Provide the (X, Y) coordinate of the cell's center where the given text is located.  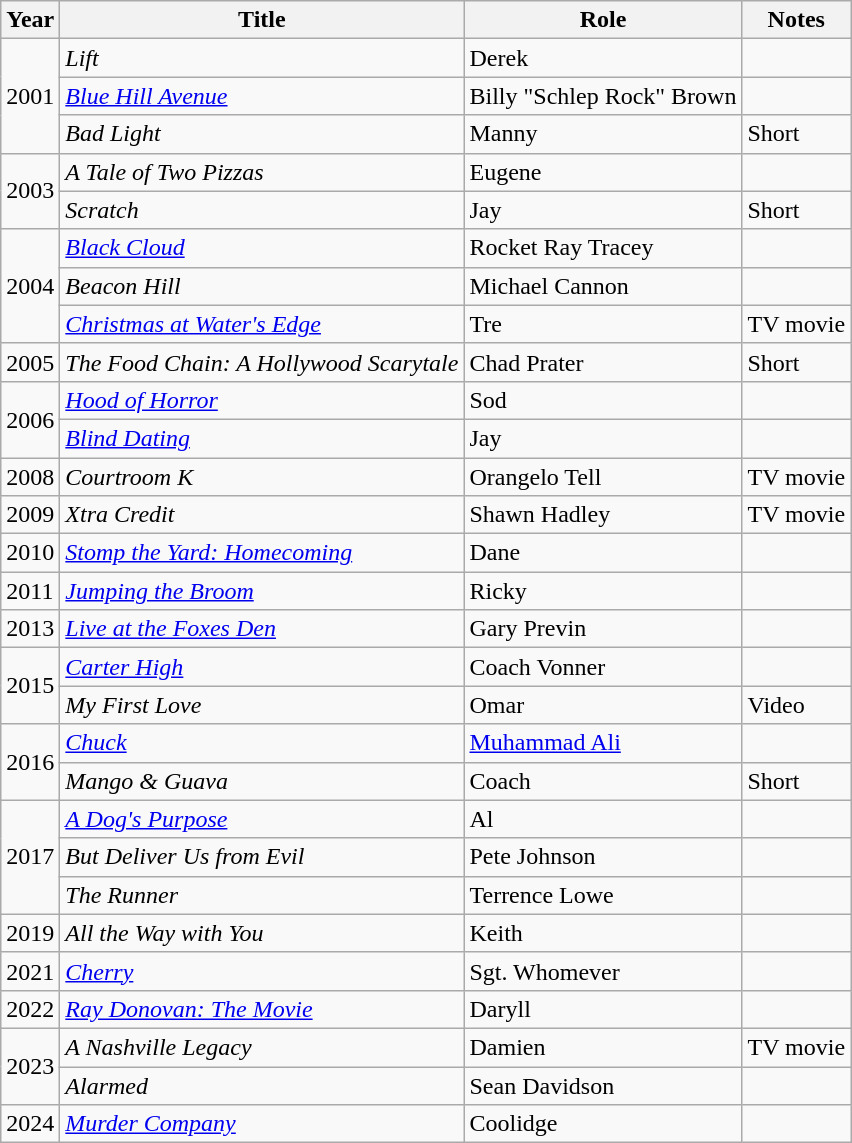
Muhammad Ali (603, 743)
Role (603, 20)
Live at the Foxes Den (262, 629)
Black Cloud (262, 248)
Blue Hill Avenue (262, 96)
Sgt. Whomever (603, 971)
2024 (30, 1124)
2022 (30, 1009)
Lift (262, 58)
2015 (30, 686)
2003 (30, 191)
2023 (30, 1066)
2004 (30, 286)
Bad Light (262, 134)
Coach (603, 781)
Christmas at Water's Edge (262, 324)
Damien (603, 1047)
Manny (603, 134)
Coach Vonner (603, 667)
Jumping the Broom (262, 591)
Dane (603, 553)
Mango & Guava (262, 781)
Billy "Schlep Rock" Brown (603, 96)
Video (796, 705)
My First Love (262, 705)
Beacon Hill (262, 286)
2021 (30, 971)
Sod (603, 400)
Michael Cannon (603, 286)
Shawn Hadley (603, 515)
2011 (30, 591)
The Runner (262, 895)
2008 (30, 477)
Stomp the Yard: Homecoming (262, 553)
Hood of Horror (262, 400)
Chuck (262, 743)
Al (603, 819)
Carter High (262, 667)
But Deliver Us from Evil (262, 857)
Courtroom K (262, 477)
2019 (30, 933)
2010 (30, 553)
Rocket Ray Tracey (603, 248)
Chad Prater (603, 362)
Coolidge (603, 1124)
A Tale of Two Pizzas (262, 172)
2001 (30, 96)
Blind Dating (262, 438)
The Food Chain: A Hollywood Scarytale (262, 362)
A Dog's Purpose (262, 819)
Daryll (603, 1009)
Xtra Credit (262, 515)
Terrence Lowe (603, 895)
Keith (603, 933)
Ray Donovan: The Movie (262, 1009)
2013 (30, 629)
Eugene (603, 172)
Murder Company (262, 1124)
2005 (30, 362)
2017 (30, 857)
Pete Johnson (603, 857)
Derek (603, 58)
Tre (603, 324)
2006 (30, 419)
All the Way with You (262, 933)
A Nashville Legacy (262, 1047)
Notes (796, 20)
2009 (30, 515)
Title (262, 20)
Alarmed (262, 1085)
Cherry (262, 971)
Gary Previn (603, 629)
Omar (603, 705)
Orangelo Tell (603, 477)
Sean Davidson (603, 1085)
Scratch (262, 210)
2016 (30, 762)
Year (30, 20)
Ricky (603, 591)
